Scan for the cell matching the given text and deliver its (X, Y) coordinate at center. 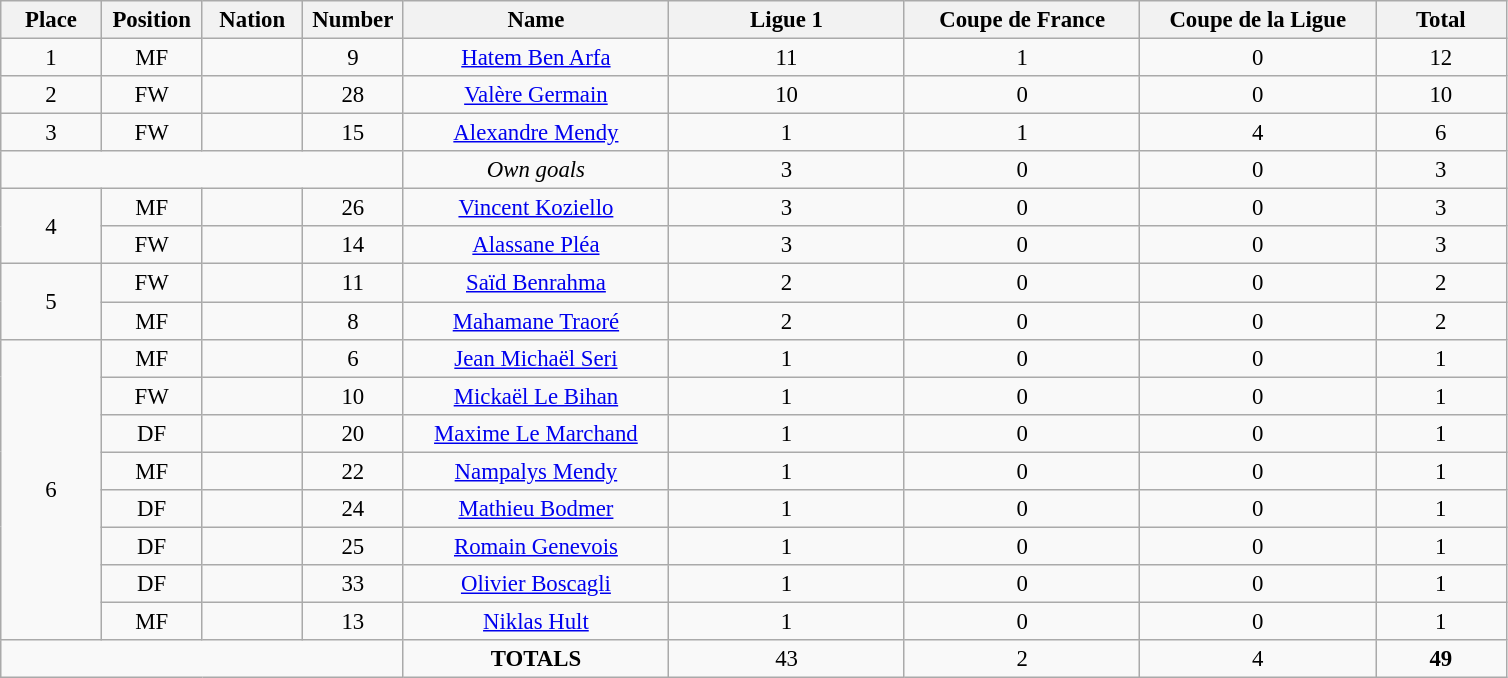
5 (52, 302)
12 (1442, 58)
26 (354, 208)
Niklas Hult (536, 621)
Mickaël Le Bihan (536, 396)
43 (787, 659)
15 (354, 133)
Name (536, 20)
Saïd Benrahma (536, 283)
9 (354, 58)
Nation (252, 20)
Position (152, 20)
TOTALS (536, 659)
13 (354, 621)
Number (354, 20)
Total (1442, 20)
Olivier Boscagli (536, 584)
33 (354, 584)
25 (354, 546)
8 (354, 321)
Coupe de France (1022, 20)
Hatem Ben Arfa (536, 58)
Nampalys Mendy (536, 471)
Alassane Pléa (536, 245)
Alexandre Mendy (536, 133)
Coupe de la Ligue (1258, 20)
Romain Genevois (536, 546)
49 (1442, 659)
Mathieu Bodmer (536, 509)
Ligue 1 (787, 20)
20 (354, 433)
Maxime Le Marchand (536, 433)
Own goals (536, 170)
24 (354, 509)
Jean Michaël Seri (536, 358)
14 (354, 245)
Mahamane Traoré (536, 321)
Valère Germain (536, 95)
28 (354, 95)
22 (354, 471)
Vincent Koziello (536, 208)
Place (52, 20)
